Pinpoint the cell where the given text exists, returning its (x, y) midpoint coordinate. 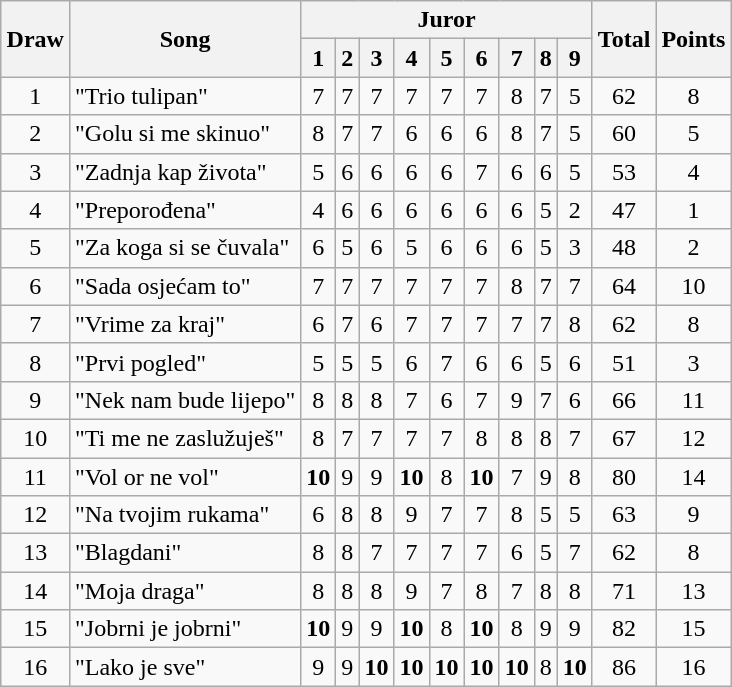
"Za koga si se čuvala" (184, 248)
"Lako je sve" (184, 667)
53 (624, 172)
82 (624, 629)
64 (624, 286)
Juror (447, 20)
"Ti me ne zaslužuješ" (184, 438)
80 (624, 477)
71 (624, 591)
47 (624, 210)
"Sada osjećam to" (184, 286)
"Jobrni je jobrni" (184, 629)
66 (624, 400)
86 (624, 667)
"Zadnja kap života" (184, 172)
"Na tvojim rukama" (184, 515)
"Preporođena" (184, 210)
Points (694, 39)
"Golu si me skinuo" (184, 134)
48 (624, 248)
"Moja draga" (184, 591)
"Vrime za kraj" (184, 324)
"Prvi pogled" (184, 362)
67 (624, 438)
"Nek nam bude lijepo" (184, 400)
"Blagdani" (184, 553)
"Trio tulipan" (184, 96)
51 (624, 362)
60 (624, 134)
63 (624, 515)
Total (624, 39)
Song (184, 39)
Draw (35, 39)
"Vol or ne vol" (184, 477)
